Detect which cell encompasses the target text, then output its (x, y) center coordinate. 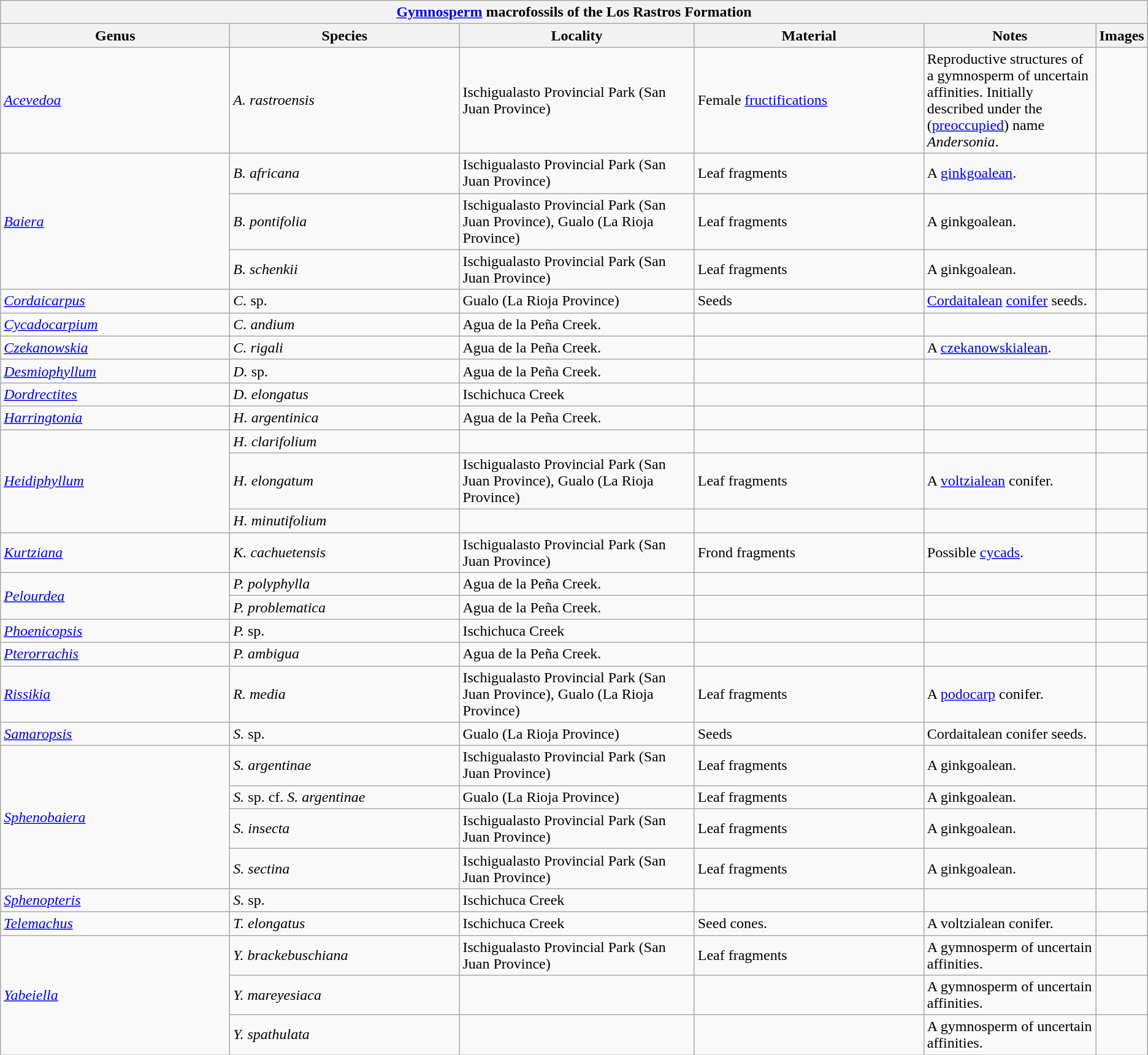
S. argentinae (345, 765)
Pelourdea (115, 596)
Seed cones. (809, 923)
Harringtonia (115, 417)
Samaropsis (115, 734)
Telemachus (115, 923)
Sphenobaiera (115, 817)
H. elongatum (345, 481)
Y. brackebuschiana (345, 955)
D. sp. (345, 371)
C. sp. (345, 301)
Phoenicopsis (115, 631)
Material (809, 36)
A. rastroensis (345, 101)
R. media (345, 694)
P. problematica (345, 607)
S. sp. cf. S. argentinae (345, 797)
Y. spathulata (345, 1035)
Cordaicarpus (115, 301)
Acevedoa (115, 101)
Female fructifications (809, 101)
Pterorrachis (115, 654)
Possible cycads. (1009, 553)
Cycadocarpium (115, 324)
P. polyphylla (345, 584)
D. elongatus (345, 394)
Species (345, 36)
B. schenkii (345, 270)
C. rigali (345, 348)
Gymnosperm macrofossils of the Los Rastros Formation (574, 12)
H. minutifolium (345, 521)
Desmiophyllum (115, 371)
Y. mareyesiaca (345, 996)
Baiera (115, 221)
Notes (1009, 36)
K. cachuetensis (345, 553)
P. sp. (345, 631)
H. clarifolium (345, 441)
Heidiphyllum (115, 481)
Frond fragments (809, 553)
H. argentinica (345, 417)
B. africana (345, 173)
P. ambigua (345, 654)
Images (1122, 36)
B. pontifolia (345, 221)
A podocarp conifer. (1009, 694)
Sphenopteris (115, 900)
Genus (115, 36)
Reproductive structures of a gymnosperm of uncertain affinities. Initially described under the (preoccupied) name Andersonia. (1009, 101)
A czekanowskialean. (1009, 348)
C. andium (345, 324)
S. insecta (345, 829)
S. sectina (345, 868)
Rissikia (115, 694)
Czekanowskia (115, 348)
Dordrectites (115, 394)
Locality (576, 36)
Kurtziana (115, 553)
Yabeiella (115, 996)
T. elongatus (345, 923)
